From the cell containing the given text, extract its center point as [X, Y] coordinate. 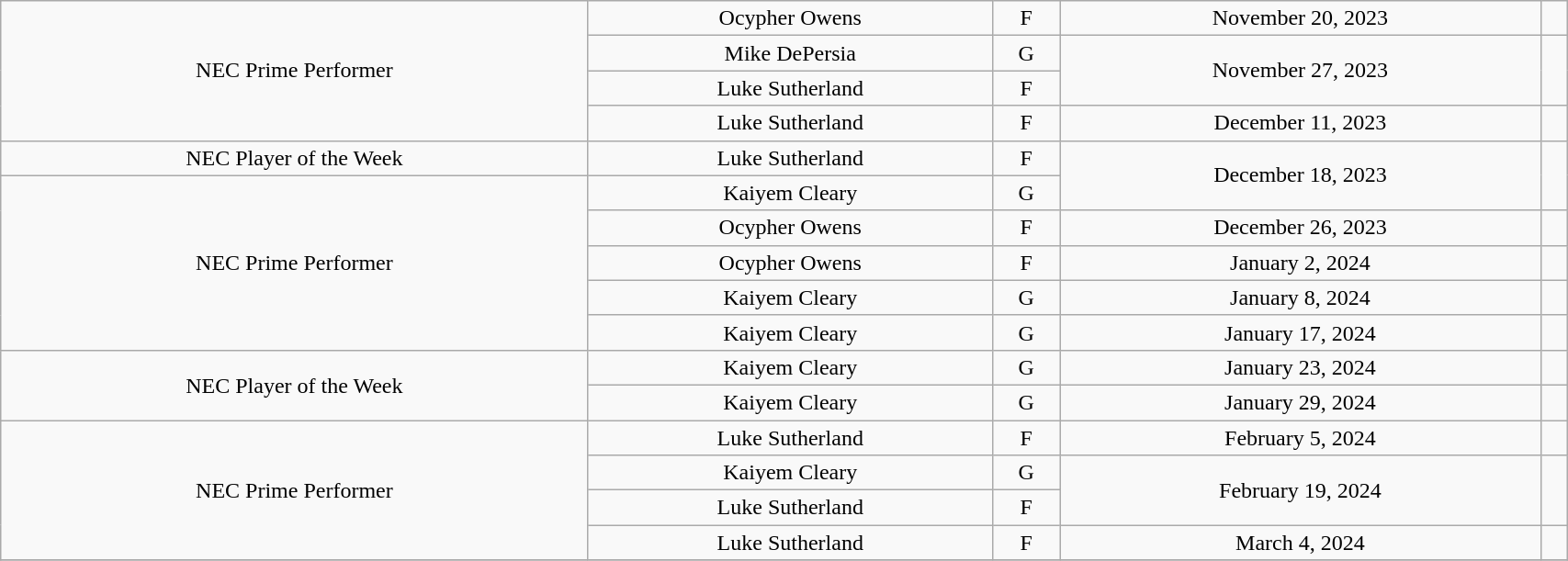
Mike DePersia [790, 53]
November 27, 2023 [1301, 71]
February 19, 2024 [1301, 490]
December 26, 2023 [1301, 228]
January 8, 2024 [1301, 297]
March 4, 2024 [1301, 543]
January 23, 2024 [1301, 367]
November 20, 2023 [1301, 18]
January 29, 2024 [1301, 402]
January 17, 2024 [1301, 332]
January 2, 2024 [1301, 263]
February 5, 2024 [1301, 438]
December 18, 2023 [1301, 175]
December 11, 2023 [1301, 123]
